Scan for the cell matching the given text and deliver its [x, y] coordinate at center. 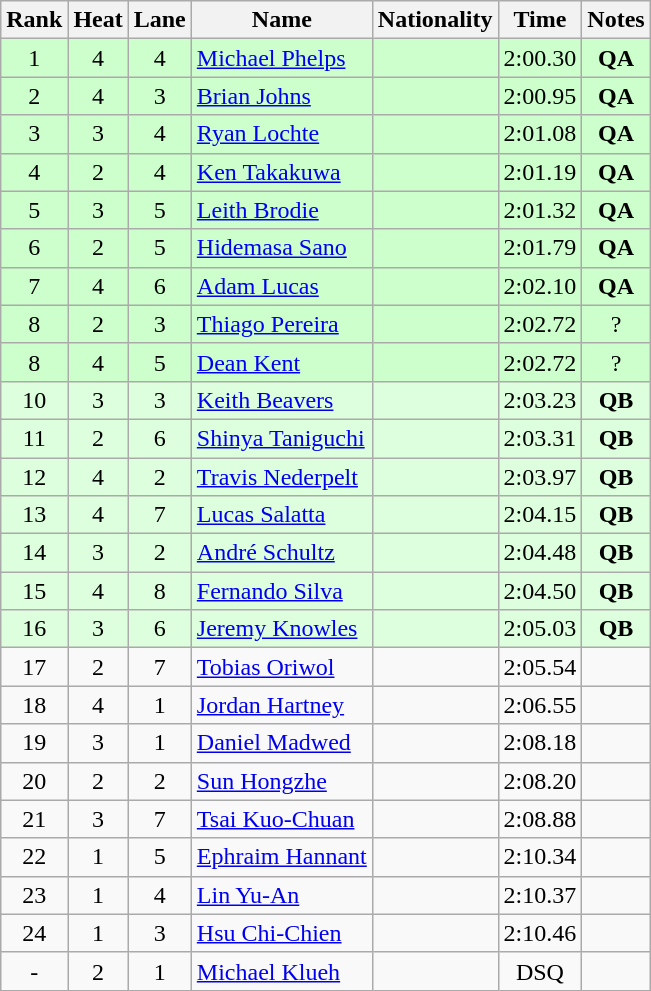
2:00.30 [540, 58]
10 [34, 400]
2:05.03 [540, 629]
11 [34, 438]
Ephraim Hannant [282, 857]
2:03.31 [540, 438]
Ryan Lochte [282, 134]
2:10.37 [540, 895]
2:02.10 [540, 286]
Rank [34, 20]
13 [34, 515]
2:03.97 [540, 477]
Adam Lucas [282, 286]
2:04.48 [540, 553]
Notes [616, 20]
2:05.54 [540, 667]
Nationality [435, 20]
André Schultz [282, 553]
Tobias Oriwol [282, 667]
Lane [160, 20]
Jordan Hartney [282, 705]
Hidemasa Sano [282, 248]
24 [34, 933]
Travis Nederpelt [282, 477]
Heat [98, 20]
2:01.08 [540, 134]
2:08.88 [540, 819]
Brian Johns [282, 96]
2:04.15 [540, 515]
2:10.34 [540, 857]
2:06.55 [540, 705]
Jeremy Knowles [282, 629]
Lucas Salatta [282, 515]
Thiago Pereira [282, 324]
Name [282, 20]
Michael Phelps [282, 58]
22 [34, 857]
2:01.79 [540, 248]
Shinya Taniguchi [282, 438]
Sun Hongzhe [282, 781]
DSQ [540, 971]
19 [34, 743]
Fernando Silva [282, 591]
Leith Brodie [282, 210]
Time [540, 20]
Lin Yu-An [282, 895]
Ken Takakuwa [282, 172]
12 [34, 477]
14 [34, 553]
2:01.19 [540, 172]
23 [34, 895]
2:04.50 [540, 591]
21 [34, 819]
20 [34, 781]
- [34, 971]
Michael Klueh [282, 971]
2:08.20 [540, 781]
18 [34, 705]
Daniel Madwed [282, 743]
2:08.18 [540, 743]
16 [34, 629]
Hsu Chi-Chien [282, 933]
2:00.95 [540, 96]
2:01.32 [540, 210]
Tsai Kuo-Chuan [282, 819]
2:03.23 [540, 400]
Keith Beavers [282, 400]
Dean Kent [282, 362]
2:10.46 [540, 933]
17 [34, 667]
15 [34, 591]
